Scan for the cell matching the given text and deliver its (x, y) coordinate at center. 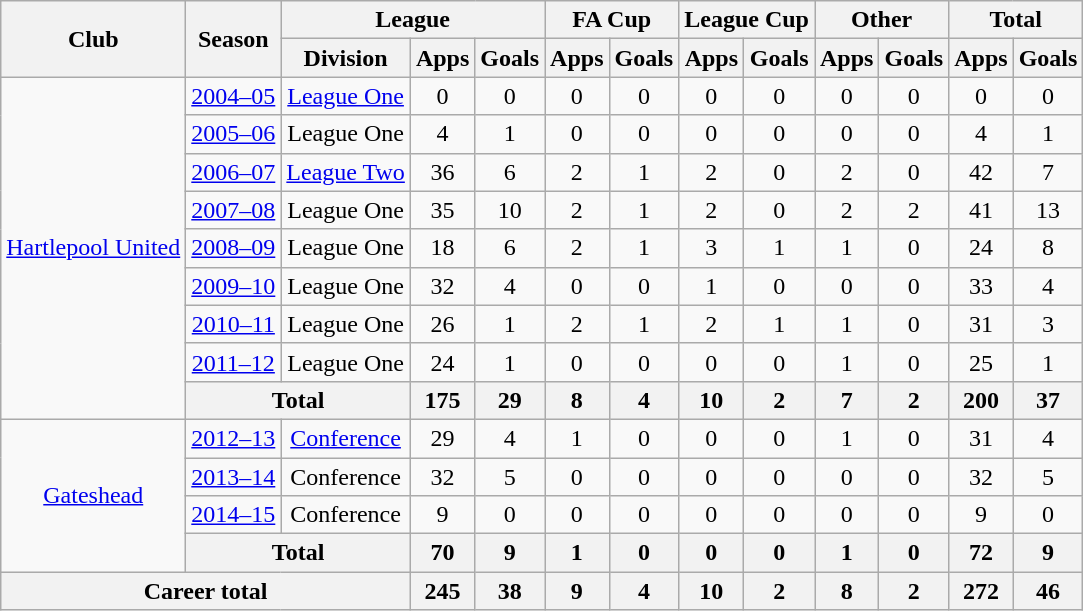
41 (981, 210)
72 (981, 553)
Hartlepool United (94, 248)
Other (881, 20)
2006–07 (234, 172)
38 (510, 591)
Club (94, 39)
46 (1048, 591)
League Two (346, 172)
2008–09 (234, 248)
42 (981, 172)
33 (981, 286)
26 (442, 324)
2012–13 (234, 438)
200 (981, 400)
2004–05 (234, 96)
175 (442, 400)
Career total (206, 591)
League (413, 20)
245 (442, 591)
2013–14 (234, 477)
FA Cup (612, 20)
2014–15 (234, 515)
272 (981, 591)
Division (346, 58)
2010–11 (234, 324)
Gateshead (94, 495)
League Cup (747, 20)
70 (442, 553)
Season (234, 39)
2007–08 (234, 210)
2005–06 (234, 134)
2009–10 (234, 286)
18 (442, 248)
13 (1048, 210)
37 (1048, 400)
25 (981, 362)
36 (442, 172)
2011–12 (234, 362)
35 (442, 210)
